Output the (X, Y) coordinate of the center of the cell containing the given text.  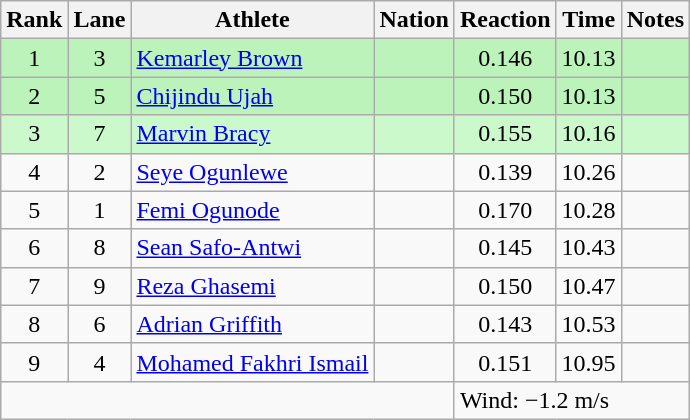
10.28 (588, 210)
0.151 (505, 362)
0.145 (505, 248)
Seye Ogunlewe (252, 172)
0.155 (505, 134)
Lane (100, 20)
0.143 (505, 324)
10.16 (588, 134)
10.95 (588, 362)
Kemarley Brown (252, 58)
Reaction (505, 20)
10.26 (588, 172)
10.47 (588, 286)
0.139 (505, 172)
Notes (655, 20)
0.170 (505, 210)
Femi Ogunode (252, 210)
Sean Safo-Antwi (252, 248)
Time (588, 20)
Reza Ghasemi (252, 286)
Mohamed Fakhri Ismail (252, 362)
Marvin Bracy (252, 134)
10.53 (588, 324)
0.146 (505, 58)
Wind: −1.2 m/s (572, 400)
Athlete (252, 20)
Chijindu Ujah (252, 96)
Rank (34, 20)
Adrian Griffith (252, 324)
Nation (414, 20)
10.43 (588, 248)
